Search for the cell housing the specified text and yield its [x, y] center coordinate. 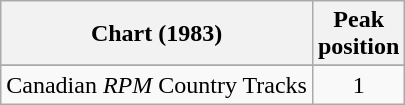
Peakposition [358, 34]
Chart (1983) [157, 34]
Canadian RPM Country Tracks [157, 85]
1 [358, 85]
